Scan for the cell matching the given text and deliver its [X, Y] coordinate at center. 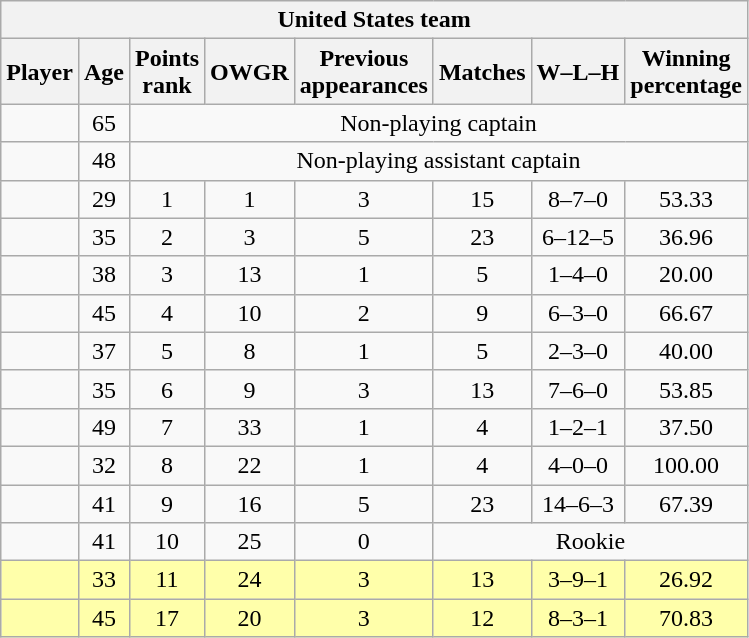
100.00 [686, 465]
Pointsrank [166, 72]
25 [250, 542]
6–12–5 [578, 237]
1–4–0 [578, 275]
0 [364, 542]
22 [250, 465]
20.00 [686, 275]
37.50 [686, 427]
32 [104, 465]
24 [250, 580]
53.85 [686, 389]
17 [166, 618]
6–3–0 [578, 313]
OWGR [250, 72]
14–6–3 [578, 503]
Player [40, 72]
26.92 [686, 580]
6 [166, 389]
7–6–0 [578, 389]
2–3–0 [578, 351]
Non-playing captain [438, 123]
66.67 [686, 313]
Winningpercentage [686, 72]
37 [104, 351]
70.83 [686, 618]
29 [104, 199]
8–3–1 [578, 618]
11 [166, 580]
7 [166, 427]
16 [250, 503]
1–2–1 [578, 427]
48 [104, 161]
67.39 [686, 503]
3–9–1 [578, 580]
Previousappearances [364, 72]
4–0–0 [578, 465]
40.00 [686, 351]
12 [482, 618]
United States team [374, 20]
36.96 [686, 237]
38 [104, 275]
20 [250, 618]
Rookie [590, 542]
Matches [482, 72]
53.33 [686, 199]
65 [104, 123]
49 [104, 427]
8–7–0 [578, 199]
Age [104, 72]
Non-playing assistant captain [438, 161]
15 [482, 199]
W–L–H [578, 72]
